Locate the cell with the specified text and output its (x, y) center coordinate. 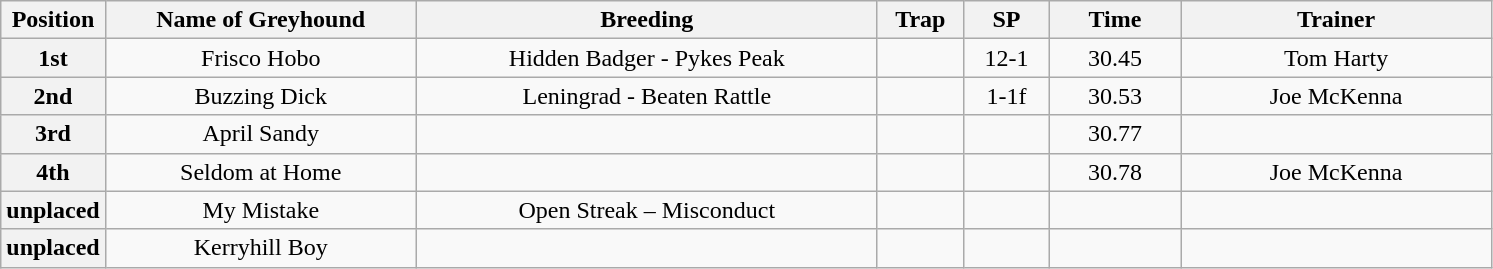
Trainer (1336, 20)
2nd (53, 96)
SP (1006, 20)
Buzzing Dick (260, 96)
30.45 (1114, 58)
April Sandy (260, 134)
Open Streak – Misconduct (646, 210)
1-1f (1006, 96)
Frisco Hobo (260, 58)
Time (1114, 20)
Tom Harty (1336, 58)
My Mistake (260, 210)
Trap (920, 20)
30.53 (1114, 96)
3rd (53, 134)
4th (53, 172)
Breeding (646, 20)
Kerryhill Boy (260, 248)
Position (53, 20)
12-1 (1006, 58)
Hidden Badger - Pykes Peak (646, 58)
30.78 (1114, 172)
1st (53, 58)
Name of Greyhound (260, 20)
30.77 (1114, 134)
Seldom at Home (260, 172)
Leningrad - Beaten Rattle (646, 96)
